Find where the given text appears and provide that cell's center as (X, Y) coordinate. 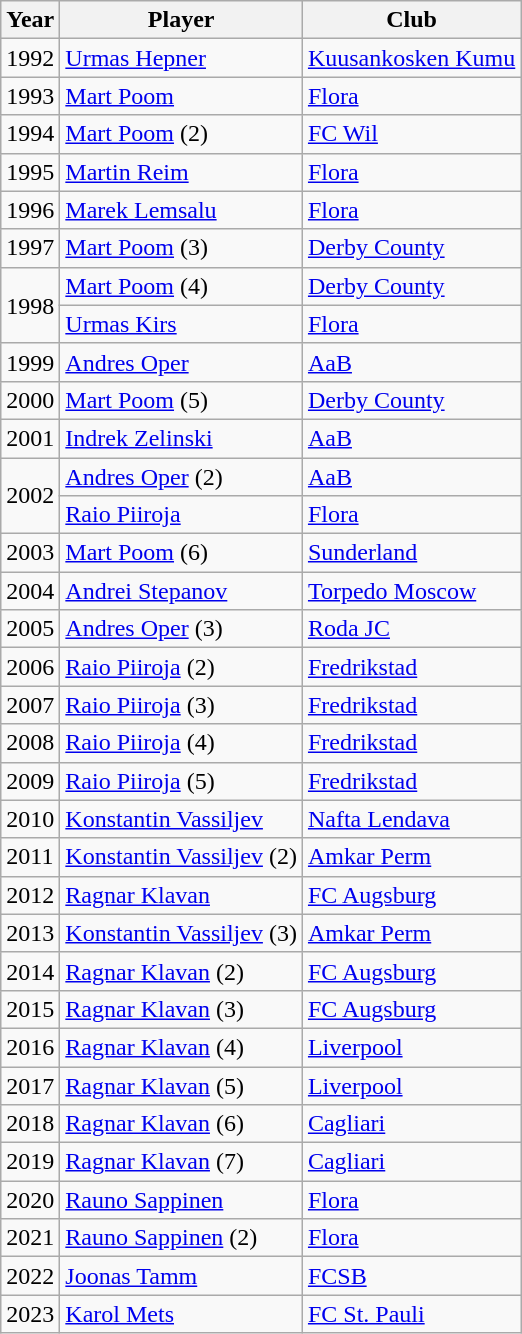
2018 (30, 1124)
1998 (30, 305)
Mart Poom (4) (182, 286)
Ragnar Klavan (3) (182, 1009)
2023 (30, 1314)
Ragnar Klavan (7) (182, 1162)
Kuusankosken Kumu (411, 58)
Martin Reim (182, 172)
2020 (30, 1200)
Rauno Sappinen (2) (182, 1238)
2021 (30, 1238)
Raio Piiroja (2) (182, 667)
Player (182, 20)
Raio Piiroja (5) (182, 781)
2005 (30, 629)
Mart Poom (6) (182, 553)
1996 (30, 210)
Konstantin Vassiljev (3) (182, 933)
Nafta Lendava (411, 819)
Andres Oper (2) (182, 477)
Roda JC (411, 629)
Mart Poom (2) (182, 134)
2004 (30, 591)
Andres Oper (182, 362)
Year (30, 20)
2007 (30, 705)
2009 (30, 781)
1995 (30, 172)
1992 (30, 58)
2008 (30, 743)
2015 (30, 1009)
1999 (30, 362)
2006 (30, 667)
Ragnar Klavan (182, 895)
Marek Lemsalu (182, 210)
Urmas Hepner (182, 58)
2001 (30, 438)
Konstantin Vassiljev (182, 819)
Mart Poom (5) (182, 400)
Raio Piiroja (182, 515)
2000 (30, 400)
Mart Poom (3) (182, 248)
Mart Poom (182, 96)
Rauno Sappinen (182, 1200)
Joonas Tamm (182, 1276)
Ragnar Klavan (2) (182, 971)
Andrei Stepanov (182, 591)
2016 (30, 1047)
2002 (30, 496)
2010 (30, 819)
2011 (30, 857)
Club (411, 20)
2014 (30, 971)
Raio Piiroja (4) (182, 743)
2019 (30, 1162)
1994 (30, 134)
Ragnar Klavan (4) (182, 1047)
Indrek Zelinski (182, 438)
Konstantin Vassiljev (2) (182, 857)
FC Wil (411, 134)
Karol Mets (182, 1314)
2012 (30, 895)
2022 (30, 1276)
2013 (30, 933)
Sunderland (411, 553)
Ragnar Klavan (5) (182, 1085)
1993 (30, 96)
Urmas Kirs (182, 324)
Andres Oper (3) (182, 629)
Torpedo Moscow (411, 591)
FC St. Pauli (411, 1314)
1997 (30, 248)
2003 (30, 553)
FCSB (411, 1276)
2017 (30, 1085)
Ragnar Klavan (6) (182, 1124)
Raio Piiroja (3) (182, 705)
